Return the [X, Y] coordinate for the center point of the cell that contains the specified text.  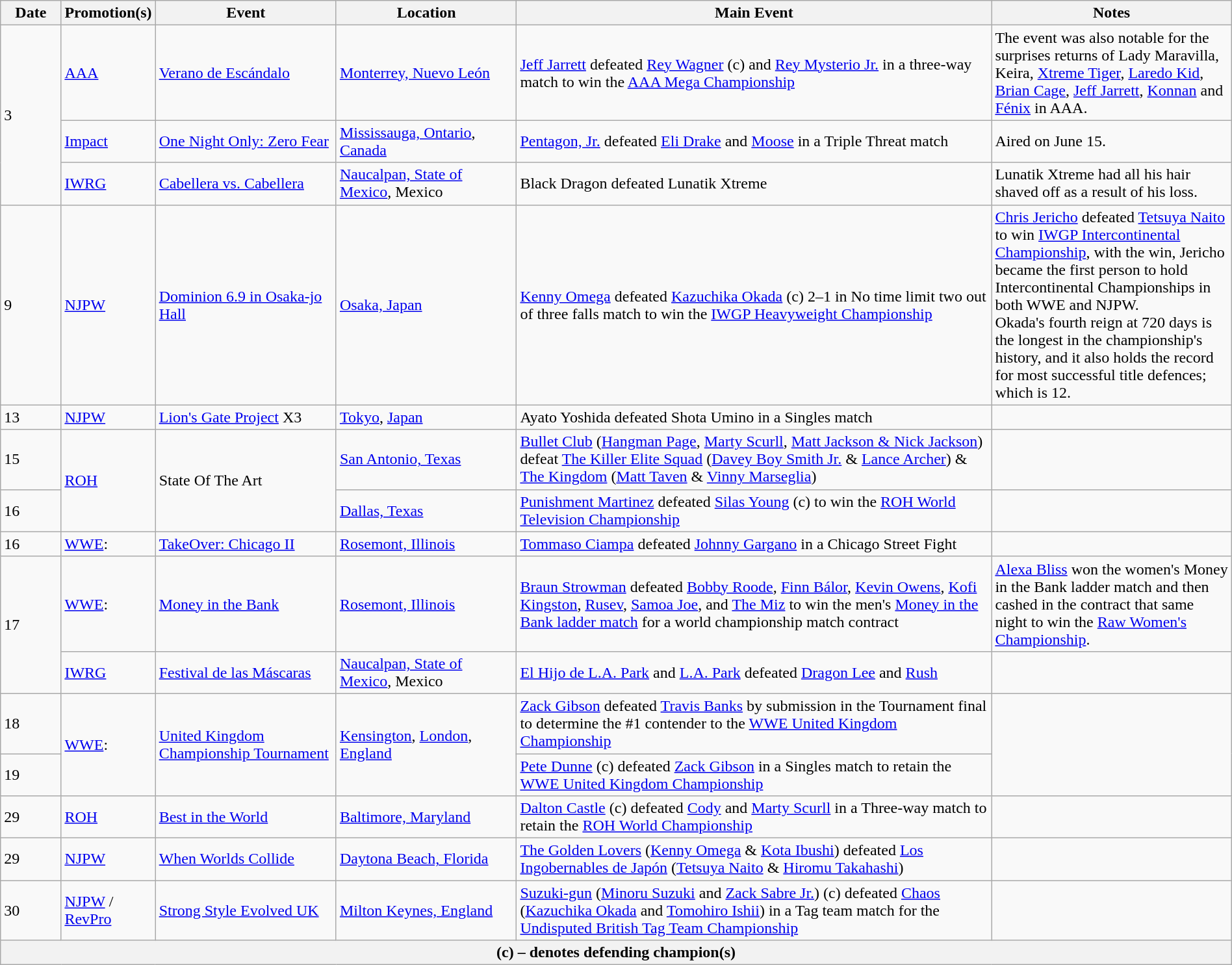
19 [31, 775]
Verano de Escándalo [246, 73]
Dominion 6.9 in Osaka-jo Hall [246, 305]
17 [31, 625]
Notes [1111, 13]
Black Dragon defeated Lunatik Xtreme [754, 183]
TakeOver: Chicago II [246, 544]
3 [31, 115]
18 [31, 723]
Baltimore, Maryland [426, 817]
30 [31, 910]
Main Event [754, 13]
(c) – denotes defending champion(s) [616, 953]
Best in the World [246, 817]
Milton Keynes, England [426, 910]
Money in the Bank [246, 604]
Alexa Bliss won the women's Money in the Bank ladder match and then cashed in the contract that same night to win the Raw Women's Championship. [1111, 604]
Lion's Gate Project X3 [246, 417]
Kenny Omega defeated Kazuchika Okada (c) 2–1 in No time limit two out of three falls match to win the IWGP Heavyweight Championship [754, 305]
Monterrey, Nuevo León [426, 73]
Dallas, Texas [426, 511]
Cabellera vs. Cabellera [246, 183]
13 [31, 417]
Lunatik Xtreme had all his hair shaved off as a result of his loss. [1111, 183]
Zack Gibson defeated Travis Banks by submission in the Tournament final to determine the #1 contender to the WWE United Kingdom Championship [754, 723]
Daytona Beach, Florida [426, 859]
Date [31, 13]
The Golden Lovers (Kenny Omega & Kota Ibushi) defeated Los Ingobernables de Japón (Tetsuya Naito & Hiromu Takahashi) [754, 859]
San Antonio, Texas [426, 459]
One Night Only: Zero Fear [246, 142]
Kensington, London, England [426, 745]
Impact [108, 142]
Pentagon, Jr. defeated Eli Drake and Moose in a Triple Threat match [754, 142]
Aired on June 15. [1111, 142]
Jeff Jarrett defeated Rey Wagner (c) and Rey Mysterio Jr. in a three-way match to win the AAA Mega Championship [754, 73]
9 [31, 305]
Mississauga, Ontario, Canada [426, 142]
Punishment Martinez defeated Silas Young (c) to win the ROH World Television Championship [754, 511]
NJPW / RevPro [108, 910]
United Kingdom Championship Tournament [246, 745]
AAA [108, 73]
State Of The Art [246, 481]
Osaka, Japan [426, 305]
Ayato Yoshida defeated Shota Umino in a Singles match [754, 417]
Promotion(s) [108, 13]
Dalton Castle (c) defeated Cody and Marty Scurll in a Three-way match to retain the ROH World Championship [754, 817]
Pete Dunne (c) defeated Zack Gibson in a Singles match to retain the WWE United Kingdom Championship [754, 775]
El Hijo de L.A. Park and L.A. Park defeated Dragon Lee and Rush [754, 672]
Event [246, 13]
When Worlds Collide [246, 859]
Tommaso Ciampa defeated Johnny Gargano in a Chicago Street Fight [754, 544]
Festival de las Máscaras [246, 672]
15 [31, 459]
Location [426, 13]
Tokyo, Japan [426, 417]
Strong Style Evolved UK [246, 910]
